Return (x, y) of the center of cell containing provided text 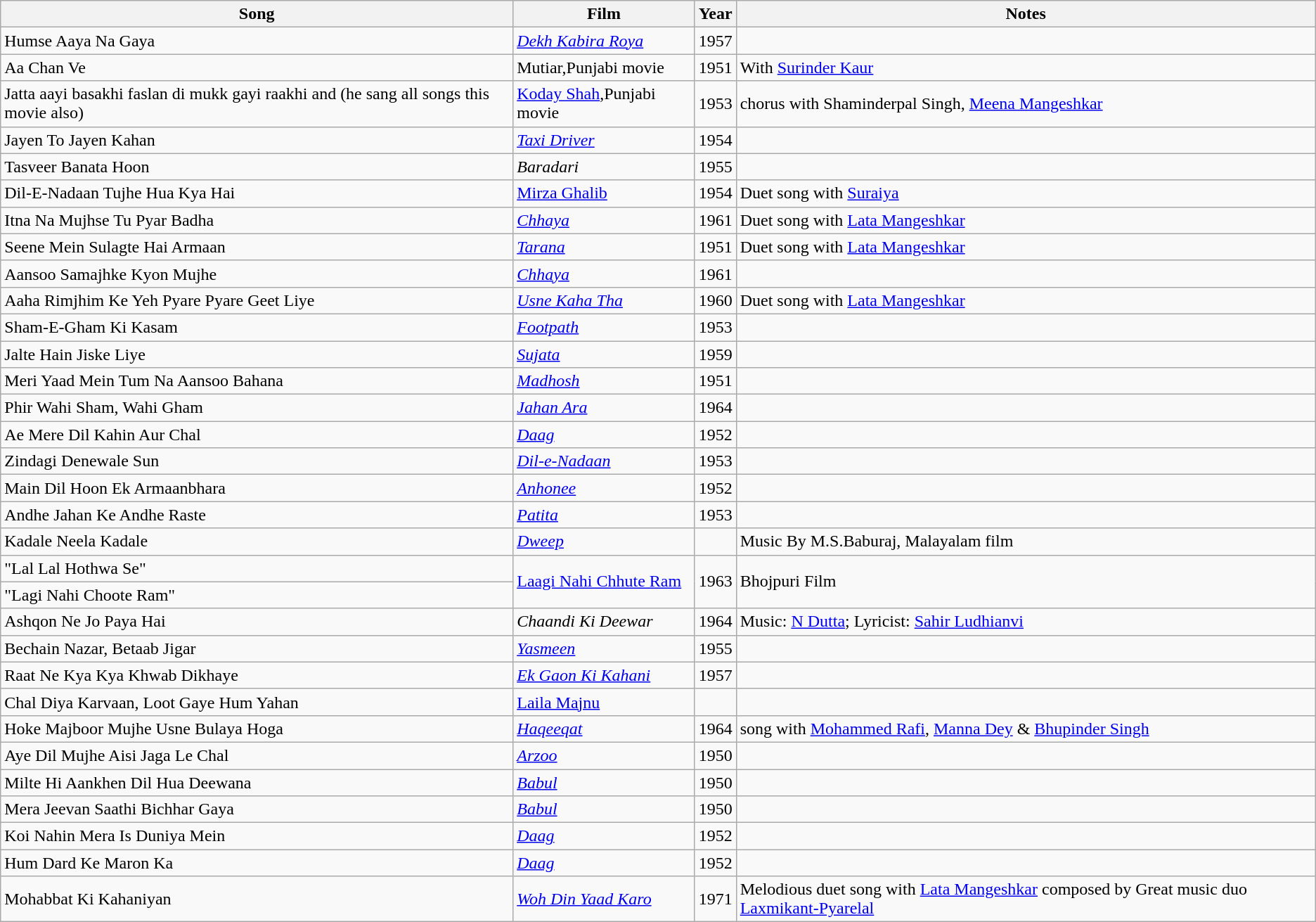
Baradari (604, 167)
Haqeeqat (604, 729)
Dekh Kabira Roya (604, 41)
Bhojpuri Film (1026, 582)
Phir Wahi Sham, Wahi Gham (257, 408)
Raat Ne Kya Kya Khwab Dikhaye (257, 675)
Laila Majnu (604, 702)
Ae Mere Dil Kahin Aur Chal (257, 435)
With Surinder Kaur (1026, 68)
Tarana (604, 247)
Usne Kaha Tha (604, 300)
Year (716, 14)
song with Mohammed Rafi, Manna Dey & Bhupinder Singh (1026, 729)
Aa Chan Ve (257, 68)
Footpath (604, 327)
Music By M.S.Baburaj, Malayalam film (1026, 542)
Jayen To Jayen Kahan (257, 140)
Main Dil Hoon Ek Armaanbhara (257, 488)
Itna Na Mujhse Tu Pyar Badha (257, 220)
Patita (604, 515)
Ek Gaon Ki Kahani (604, 675)
Zindagi Denewale Sun (257, 461)
Tasveer Banata Hoon (257, 167)
Jahan Ara (604, 408)
Kadale Neela Kadale (257, 542)
Humse Aaya Na Gaya (257, 41)
Dweep (604, 542)
Koi Nahin Mera Is Duniya Mein (257, 836)
Hoke Majboor Mujhe Usne Bulaya Hoga (257, 729)
Andhe Jahan Ke Andhe Raste (257, 515)
Duet song with Suraiya (1026, 193)
"Lal Lal Hothwa Se" (257, 568)
Jatta aayi basakhi faslan di mukk gayi raakhi and (he sang all songs this movie also) (257, 104)
Aansoo Samajhke Kyon Mujhe (257, 274)
Jalte Hain Jiske Liye (257, 354)
Aye Dil Mujhe Aisi Jaga Le Chal (257, 755)
Arzoo (604, 755)
Meri Yaad Mein Tum Na Aansoo Bahana (257, 381)
Anhonee (604, 488)
Mirza Ghalib (604, 193)
Koday Shah,Punjabi movie (604, 104)
Madhosh (604, 381)
Hum Dard Ke Maron Ka (257, 863)
chorus with Shaminderpal Singh, Meena Mangeshkar (1026, 104)
1963 (716, 582)
Sham-E-Gham Ki Kasam (257, 327)
Film (604, 14)
Chal Diya Karvaan, Loot Gaye Hum Yahan (257, 702)
Bechain Nazar, Betaab Jigar (257, 648)
Mohabbat Ki Kahaniyan (257, 899)
Song (257, 14)
Chaandi Ki Deewar (604, 622)
Taxi Driver (604, 140)
Milte Hi Aankhen Dil Hua Deewana (257, 783)
Mutiar,Punjabi movie (604, 68)
Dil-E-Nadaan Tujhe Hua Kya Hai (257, 193)
Notes (1026, 14)
Music: N Dutta; Lyricist: Sahir Ludhianvi (1026, 622)
"Lagi Nahi Choote Ram" (257, 595)
Sujata (604, 354)
1960 (716, 300)
Woh Din Yaad Karo (604, 899)
1971 (716, 899)
Melodious duet song with Lata Mangeshkar composed by Great music duo Laxmikant-Pyarelal (1026, 899)
Laagi Nahi Chhute Ram (604, 582)
Ashqon Ne Jo Paya Hai (257, 622)
Seene Mein Sulagte Hai Armaan (257, 247)
Dil-e-Nadaan (604, 461)
1959 (716, 354)
Mera Jeevan Saathi Bichhar Gaya (257, 809)
Yasmeen (604, 648)
Aaha Rimjhim Ke Yeh Pyare Pyare Geet Liye (257, 300)
